Identify which cell holds the provided text, then report its [X, Y] central coordinate. 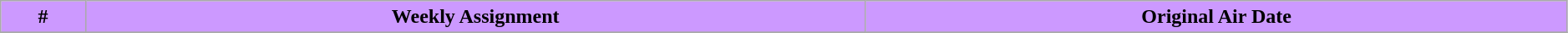
Weekly Assignment [475, 17]
# [43, 17]
Original Air Date [1216, 17]
